Extract the [X, Y] coordinate from the center of the cell holding the provided text.  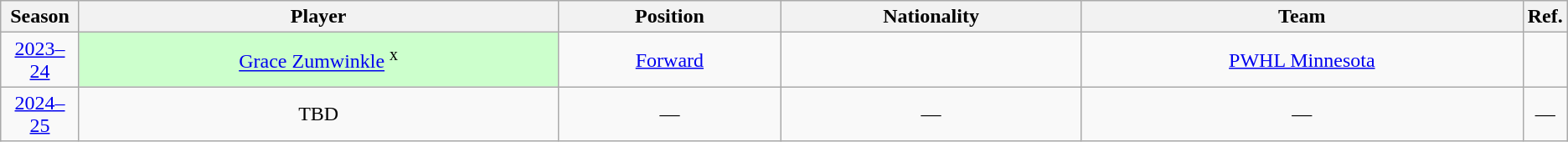
Team [1302, 17]
TBD [318, 114]
Position [670, 17]
Ref. [1545, 17]
Season [40, 17]
2023–24 [40, 60]
Player [318, 17]
Nationality [931, 17]
PWHL Minnesota [1302, 60]
Grace Zumwinkle x [318, 60]
2024–25 [40, 114]
Forward [670, 60]
